Identify which cell holds the provided text, then report its [x, y] central coordinate. 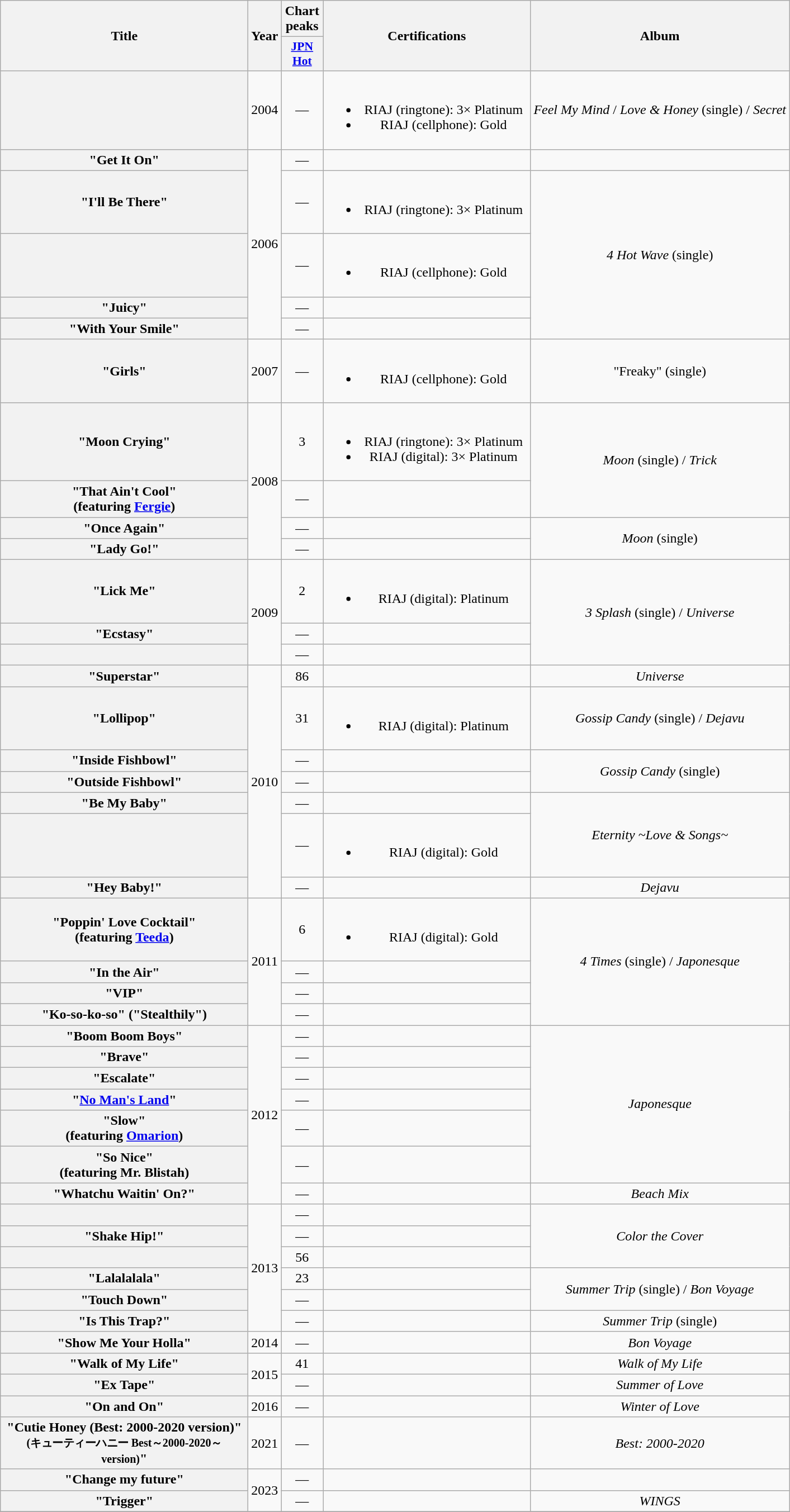
2015 [265, 1374]
Dejavu [660, 887]
"Get It On" [124, 160]
"Poppin' Love Cocktail"(featuring Teeda) [124, 930]
"Ecstasy" [124, 634]
"I'll Be There" [124, 202]
"Is This Trap?" [124, 1321]
"Hey Baby!" [124, 887]
31 [302, 719]
WINGS [660, 1501]
2 [302, 591]
"Inside Fishbowl" [124, 760]
2009 [265, 612]
Title [124, 36]
Gossip Candy (single) [660, 771]
23 [302, 1278]
2006 [265, 244]
Eternity ~Love & Songs~ [660, 835]
41 [302, 1363]
RIAJ (ringtone): 3× PlatinumRIAJ (cellphone): Gold [427, 110]
2014 [265, 1342]
"Freaky" (single) [660, 371]
86 [302, 676]
"With Your Smile" [124, 329]
"Walk of My Life" [124, 1363]
"Show Me Your Holla" [124, 1342]
"Change my future" [124, 1480]
56 [302, 1257]
"Lollipop" [124, 719]
3 [302, 441]
Moon (single) / Trick [660, 459]
"Lick Me" [124, 591]
Gossip Candy (single) / Dejavu [660, 719]
Summer Trip (single) / Bon Voyage [660, 1289]
2010 [265, 782]
"Once Again" [124, 528]
"Lady Go!" [124, 549]
Walk of My Life [660, 1363]
"Lalalalala" [124, 1278]
"Shake Hip!" [124, 1236]
2021 [265, 1443]
"Be My Baby" [124, 803]
4 Times (single) / Japonesque [660, 961]
RIAJ (ringtone): 3× PlatinumRIAJ (digital): 3× Platinum [427, 441]
Chart peaks [302, 19]
2011 [265, 961]
"Ko-so-ko-so" ("Stealthily") [124, 1014]
Album [660, 36]
"VIP" [124, 993]
Moon (single) [660, 539]
"Superstar" [124, 676]
"Girls" [124, 371]
2008 [265, 481]
"Trigger" [124, 1501]
Color the Cover [660, 1236]
"No Man's Land" [124, 1100]
Japonesque [660, 1104]
2023 [265, 1490]
"So Nice"(featuring Mr. Blistah) [124, 1164]
"On and On" [124, 1406]
2012 [265, 1114]
2004 [265, 110]
3 Splash (single) / Universe [660, 612]
Best: 2000-2020 [660, 1443]
Universe [660, 676]
2013 [265, 1268]
"Ex Tape" [124, 1385]
Beach Mix [660, 1194]
"That Ain't Cool"(featuring Fergie) [124, 498]
Feel My Mind / Love & Honey (single) / Secret [660, 110]
Bon Voyage [660, 1342]
Summer Trip (single) [660, 1321]
"Moon Crying" [124, 441]
"Juicy" [124, 307]
2016 [265, 1406]
"Slow"(featuring Omarion) [124, 1129]
JPN Hot [302, 54]
"Whatchu Waitin' On?" [124, 1194]
Year [265, 36]
"Escalate" [124, 1078]
"Brave" [124, 1057]
"Boom Boom Boys" [124, 1035]
RIAJ (ringtone): 3× Platinum [427, 202]
"Cutie Honey (Best: 2000-2020 version)" (キューティーハニー Best～2000-2020～ version)" [124, 1443]
"Outside Fishbowl" [124, 782]
Certifications [427, 36]
"In the Air" [124, 972]
6 [302, 930]
2007 [265, 371]
Summer of Love [660, 1385]
4 Hot Wave (single) [660, 255]
Winter of Love [660, 1406]
"Touch Down" [124, 1300]
